Search for the cell housing the specified text and yield its (x, y) center coordinate. 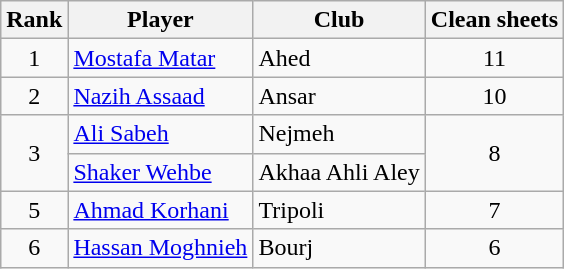
Club (339, 20)
Rank (34, 20)
5 (34, 210)
11 (494, 58)
Ali Sabeh (160, 134)
3 (34, 153)
Mostafa Matar (160, 58)
10 (494, 96)
Hassan Moghnieh (160, 248)
8 (494, 153)
Player (160, 20)
7 (494, 210)
Bourj (339, 248)
Ansar (339, 96)
Ahmad Korhani (160, 210)
Shaker Wehbe (160, 172)
Akhaa Ahli Aley (339, 172)
1 (34, 58)
Nejmeh (339, 134)
2 (34, 96)
Nazih Assaad (160, 96)
Clean sheets (494, 20)
Ahed (339, 58)
Tripoli (339, 210)
